Determine the (x, y) coordinate at the center of the cell enclosing the given text.  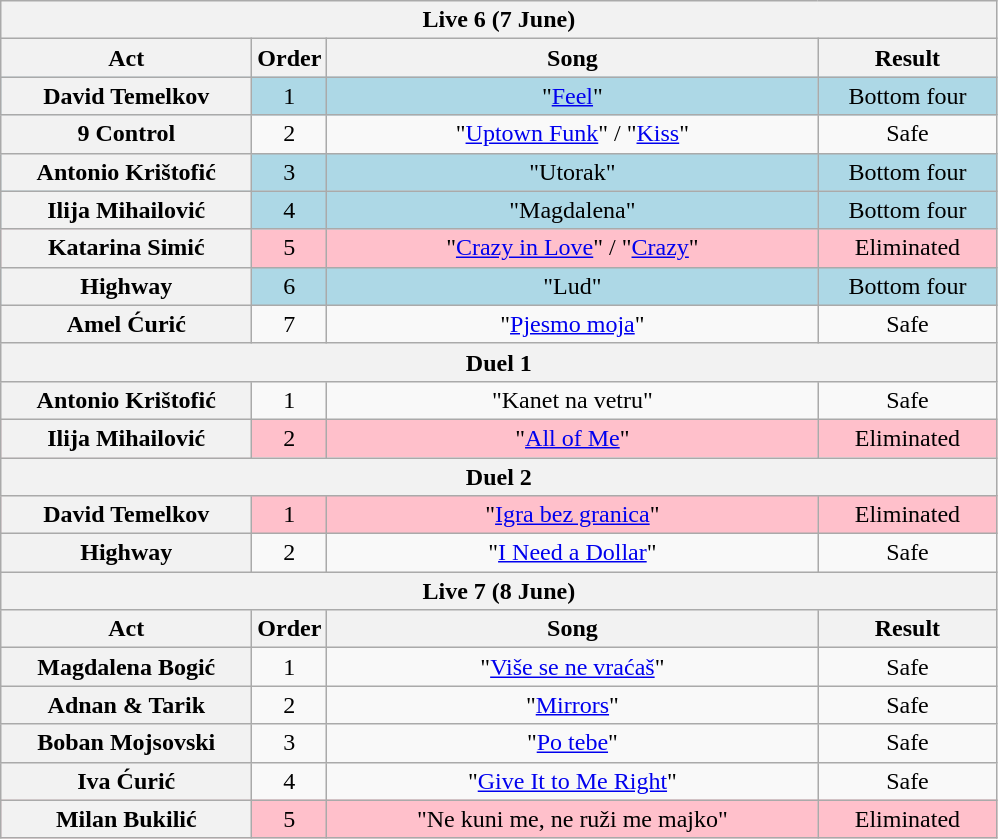
"Give It to Me Right" (572, 781)
Adnan & Tarik (126, 705)
"Pjesmo moja" (572, 324)
"Kanet na vetru" (572, 400)
9 Control (126, 134)
"Uptown Funk" / "Kiss" (572, 134)
"Više se ne vraćaš" (572, 667)
"Magdalena" (572, 210)
7 (290, 324)
"Utorak" (572, 172)
"Mirrors" (572, 705)
Amel Ćurić (126, 324)
Magdalena Bogić (126, 667)
6 (290, 286)
Milan Bukilić (126, 819)
"All of Me" (572, 438)
"Lud" (572, 286)
"Ne kuni me, ne ruži me majko" (572, 819)
Iva Ćurić (126, 781)
"Feel" (572, 96)
"Po tebe" (572, 743)
"Crazy in Love" / "Crazy" (572, 248)
Live 7 (8 June) (499, 591)
"Igra bez granica" (572, 515)
Duel 2 (499, 477)
Katarina Simić (126, 248)
Duel 1 (499, 362)
"I Need a Dollar" (572, 553)
Boban Mojsovski (126, 743)
Live 6 (7 June) (499, 20)
